Extract the [x, y] coordinate from the center of the cell holding the provided text.  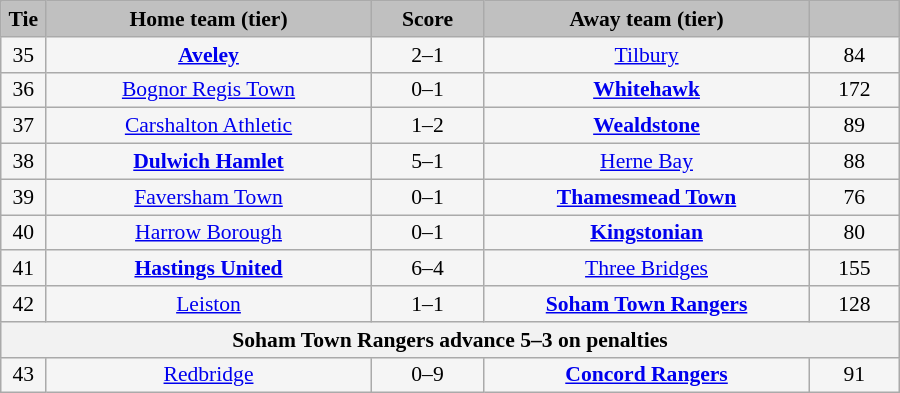
39 [24, 197]
Hastings United [209, 269]
Aveley [209, 55]
6–4 [427, 269]
Tilbury [647, 55]
Whitehawk [647, 90]
89 [854, 126]
76 [854, 197]
Bognor Regis Town [209, 90]
91 [854, 375]
Soham Town Rangers advance 5–3 on penalties [450, 340]
Carshalton Athletic [209, 126]
Concord Rangers [647, 375]
Three Bridges [647, 269]
37 [24, 126]
172 [854, 90]
40 [24, 233]
1–2 [427, 126]
1–1 [427, 304]
Away team (tier) [647, 19]
Thamesmead Town [647, 197]
88 [854, 162]
36 [24, 90]
Dulwich Hamlet [209, 162]
Redbridge [209, 375]
Faversham Town [209, 197]
Kingstonian [647, 233]
35 [24, 55]
Harrow Borough [209, 233]
128 [854, 304]
41 [24, 269]
155 [854, 269]
84 [854, 55]
43 [24, 375]
42 [24, 304]
5–1 [427, 162]
2–1 [427, 55]
Home team (tier) [209, 19]
Wealdstone [647, 126]
Herne Bay [647, 162]
Soham Town Rangers [647, 304]
38 [24, 162]
Score [427, 19]
0–9 [427, 375]
Leiston [209, 304]
Tie [24, 19]
80 [854, 233]
